Find where the given text appears and provide that cell's center as (x, y) coordinate. 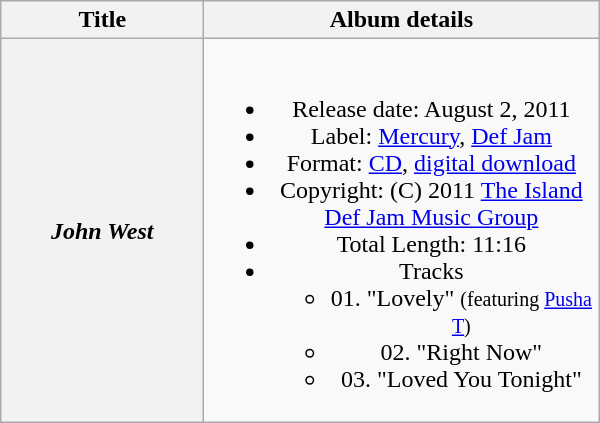
John West (102, 230)
Album details (402, 20)
Title (102, 20)
